Determine the [x, y] coordinate at the center of the cell enclosing the given text.  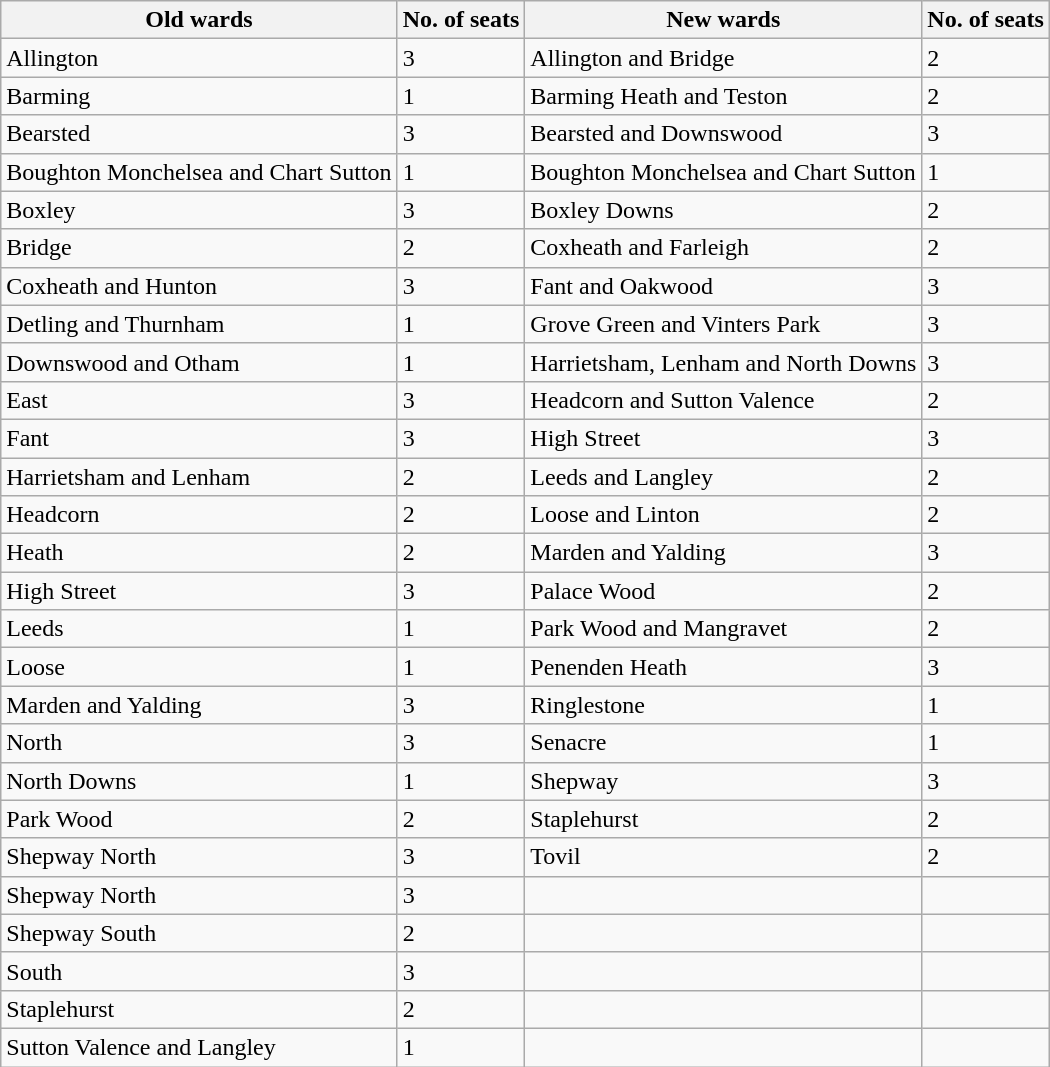
East [199, 400]
Loose and Linton [724, 515]
Leeds [199, 629]
Downswood and Otham [199, 362]
Old wards [199, 20]
Allington [199, 58]
Allington and Bridge [724, 58]
Grove Green and Vinters Park [724, 324]
Park Wood [199, 819]
South [199, 971]
Senacre [724, 743]
Palace Wood [724, 591]
Bridge [199, 248]
Coxheath and Hunton [199, 286]
Harrietsham, Lenham and North Downs [724, 362]
Heath [199, 553]
Bearsted [199, 134]
New wards [724, 20]
North [199, 743]
Barming Heath and Teston [724, 96]
Headcorn and Sutton Valence [724, 400]
Tovil [724, 857]
Sutton Valence and Langley [199, 1047]
Loose [199, 667]
Boxley [199, 210]
Shepway South [199, 933]
Fant [199, 438]
Ringlestone [724, 705]
Coxheath and Farleigh [724, 248]
Detling and Thurnham [199, 324]
Leeds and Langley [724, 477]
Headcorn [199, 515]
Fant and Oakwood [724, 286]
Harrietsham and Lenham [199, 477]
Penenden Heath [724, 667]
Park Wood and Mangravet [724, 629]
North Downs [199, 781]
Boxley Downs [724, 210]
Barming [199, 96]
Shepway [724, 781]
Bearsted and Downswood [724, 134]
